Provide the (x, y) coordinate of the cell's center where the given text is located.  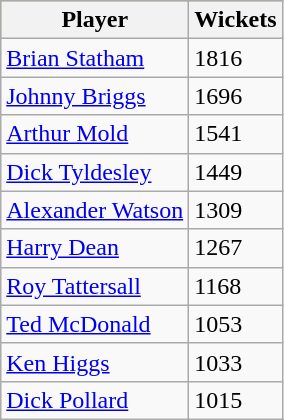
Dick Pollard (95, 400)
Arthur Mold (95, 134)
Dick Tyldesley (95, 172)
1053 (236, 324)
Johnny Briggs (95, 96)
Wickets (236, 20)
Roy Tattersall (95, 286)
1816 (236, 58)
Brian Statham (95, 58)
1449 (236, 172)
Harry Dean (95, 248)
1541 (236, 134)
Alexander Watson (95, 210)
1033 (236, 362)
1309 (236, 210)
Player (95, 20)
Ken Higgs (95, 362)
1168 (236, 286)
1015 (236, 400)
1267 (236, 248)
Ted McDonald (95, 324)
1696 (236, 96)
